Capture the cell that displays the provided text and extract its [x, y] central coordinate. 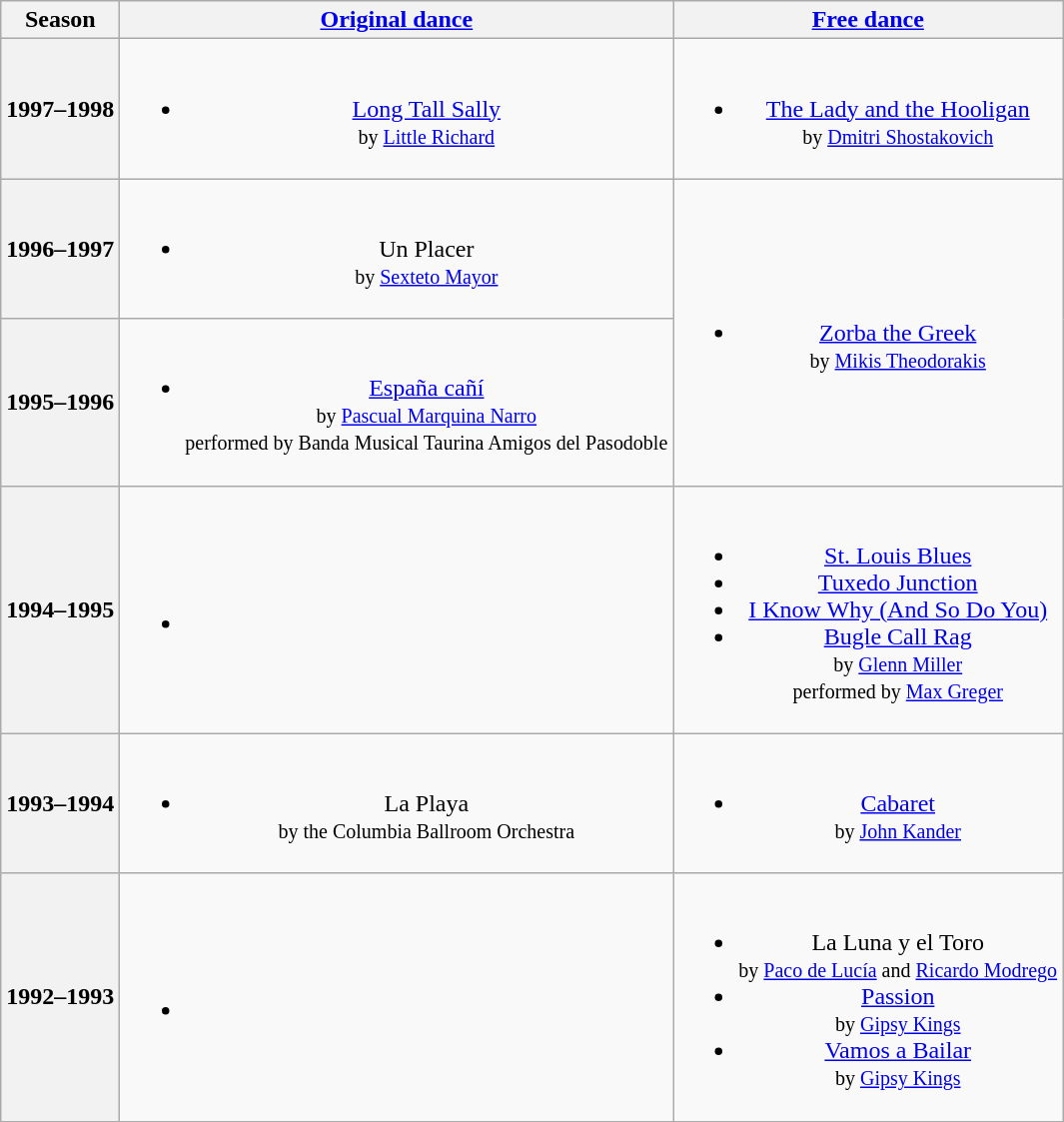
Original dance [397, 20]
Long Tall Sally by Little Richard [397, 109]
La Luna y el Toro by Paco de Lucía and Ricardo Modrego Passion by Gipsy Kings Vamos a Bailar by Gipsy Kings [868, 997]
Cabaret by John Kander [868, 803]
España cañí by Pascual Marquina Narro performed by Banda Musical Taurina Amigos del Pasodoble [397, 402]
Season [60, 20]
1994–1995 [60, 609]
Free dance [868, 20]
Un Placer by Sexteto Mayor [397, 249]
Zorba the Greek by Mikis Theodorakis [868, 332]
1995–1996 [60, 402]
1993–1994 [60, 803]
1997–1998 [60, 109]
The Lady and the Hooligan by Dmitri Shostakovich [868, 109]
1996–1997 [60, 249]
St. Louis BluesTuxedo JunctionI Know Why (And So Do You)Bugle Call Rag by Glenn Miller performed by Max Greger [868, 609]
1992–1993 [60, 997]
La Playa by the Columbia Ballroom Orchestra [397, 803]
